Return [X, Y] of the center of cell containing provided text 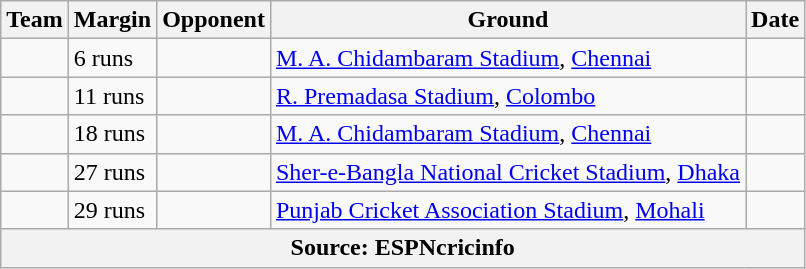
Ground [508, 20]
Sher-e-Bangla National Cricket Stadium, Dhaka [508, 172]
Date [776, 20]
29 runs [112, 210]
Team [35, 20]
6 runs [112, 58]
11 runs [112, 96]
Opponent [214, 20]
R. Premadasa Stadium, Colombo [508, 96]
Margin [112, 20]
18 runs [112, 134]
Source: ESPNcricinfo [403, 248]
27 runs [112, 172]
Punjab Cricket Association Stadium, Mohali [508, 210]
